For the text-containing cell, return its midpoint in [X, Y] coordinate format. 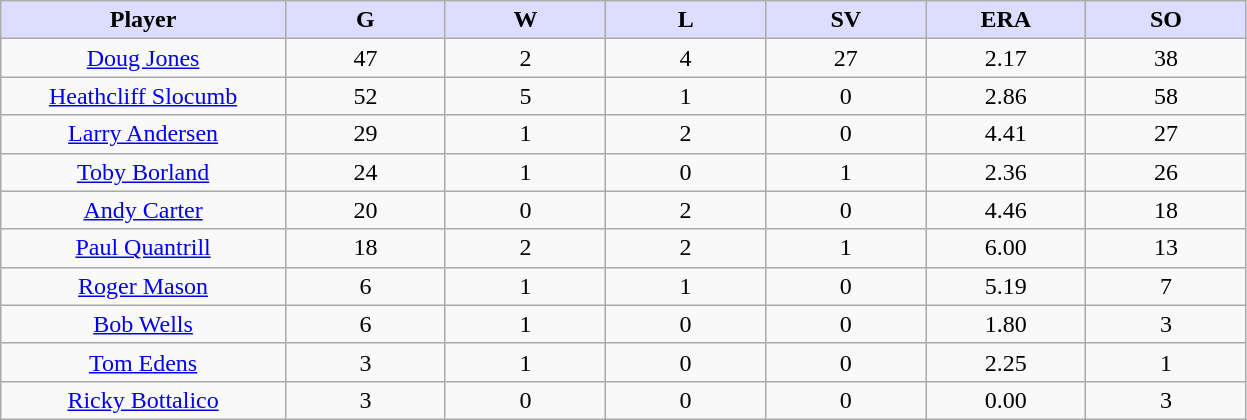
Bob Wells [144, 324]
7 [1166, 286]
Toby Borland [144, 172]
4 [686, 58]
Ricky Bottalico [144, 400]
L [686, 20]
1.80 [1006, 324]
Player [144, 20]
26 [1166, 172]
2.25 [1006, 362]
Andy Carter [144, 210]
Tom Edens [144, 362]
ERA [1006, 20]
13 [1166, 248]
20 [365, 210]
47 [365, 58]
52 [365, 96]
Larry Andersen [144, 134]
6.00 [1006, 248]
SV [846, 20]
24 [365, 172]
4.46 [1006, 210]
2.86 [1006, 96]
2.36 [1006, 172]
58 [1166, 96]
38 [1166, 58]
SO [1166, 20]
Paul Quantrill [144, 248]
Roger Mason [144, 286]
5.19 [1006, 286]
5 [525, 96]
Heathcliff Slocumb [144, 96]
G [365, 20]
Doug Jones [144, 58]
29 [365, 134]
2.17 [1006, 58]
W [525, 20]
0.00 [1006, 400]
4.41 [1006, 134]
